For the text-containing cell, return its midpoint in (x, y) coordinate format. 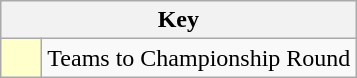
Key (178, 20)
Teams to Championship Round (199, 58)
